Provide the [x, y] coordinate of the cell's center where the given text is located.  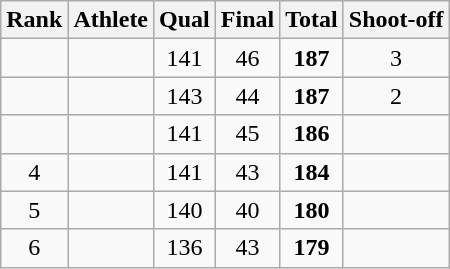
136 [185, 248]
46 [247, 58]
Final [247, 20]
Rank [34, 20]
140 [185, 210]
5 [34, 210]
45 [247, 134]
Athlete [111, 20]
179 [312, 248]
180 [312, 210]
4 [34, 172]
Shoot-off [396, 20]
6 [34, 248]
2 [396, 96]
44 [247, 96]
Qual [185, 20]
186 [312, 134]
40 [247, 210]
143 [185, 96]
184 [312, 172]
3 [396, 58]
Total [312, 20]
